Determine the (x, y) coordinate at the center of the cell enclosing the given text.  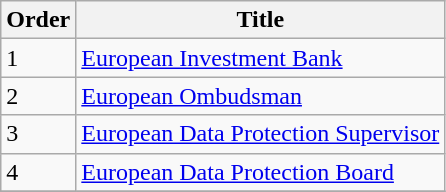
Order (38, 20)
1 (38, 58)
European Data Protection Supervisor (260, 134)
3 (38, 134)
2 (38, 96)
European Ombudsman (260, 96)
European Investment Bank (260, 58)
European Data Protection Board (260, 172)
4 (38, 172)
Title (260, 20)
